Provide the [x, y] coordinate of the cell's center where the given text is located.  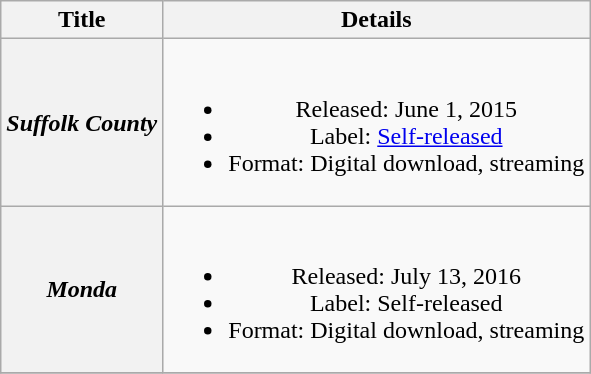
Monda [82, 290]
Suffolk County [82, 122]
Title [82, 20]
Details [376, 20]
Released: July 13, 2016Label: Self-releasedFormat: Digital download, streaming [376, 290]
Released: June 1, 2015Label: Self-releasedFormat: Digital download, streaming [376, 122]
